Find where the given text appears and provide that cell's center as (X, Y) coordinate. 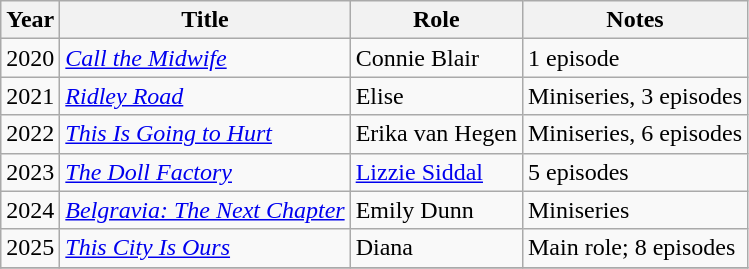
Title (205, 20)
5 episodes (634, 172)
Miniseries, 3 episodes (634, 96)
Elise (436, 96)
Ridley Road (205, 96)
Miniseries (634, 210)
Call the Midwife (205, 58)
Connie Blair (436, 58)
This Is Going to Hurt (205, 134)
Notes (634, 20)
Erika van Hegen (436, 134)
Lizzie Siddal (436, 172)
Emily Dunn (436, 210)
2020 (30, 58)
Belgravia: The Next Chapter (205, 210)
The Doll Factory (205, 172)
2024 (30, 210)
Miniseries, 6 episodes (634, 134)
Diana (436, 248)
2025 (30, 248)
2022 (30, 134)
2021 (30, 96)
2023 (30, 172)
Year (30, 20)
Role (436, 20)
Main role; 8 episodes (634, 248)
1 episode (634, 58)
This City Is Ours (205, 248)
